Pinpoint the cell where the given text exists, returning its [x, y] midpoint coordinate. 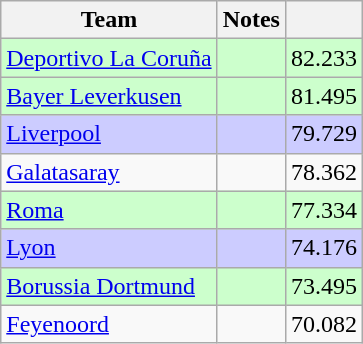
78.362 [324, 172]
Bayer Leverkusen [109, 96]
79.729 [324, 134]
Notes [251, 20]
74.176 [324, 248]
70.082 [324, 324]
Feyenoord [109, 324]
Roma [109, 210]
Team [109, 20]
81.495 [324, 96]
77.334 [324, 210]
Deportivo La Coruña [109, 58]
73.495 [324, 286]
Borussia Dortmund [109, 286]
82.233 [324, 58]
Liverpool [109, 134]
Lyon [109, 248]
Galatasaray [109, 172]
